Output the (x, y) coordinate of the center of the cell containing the given text.  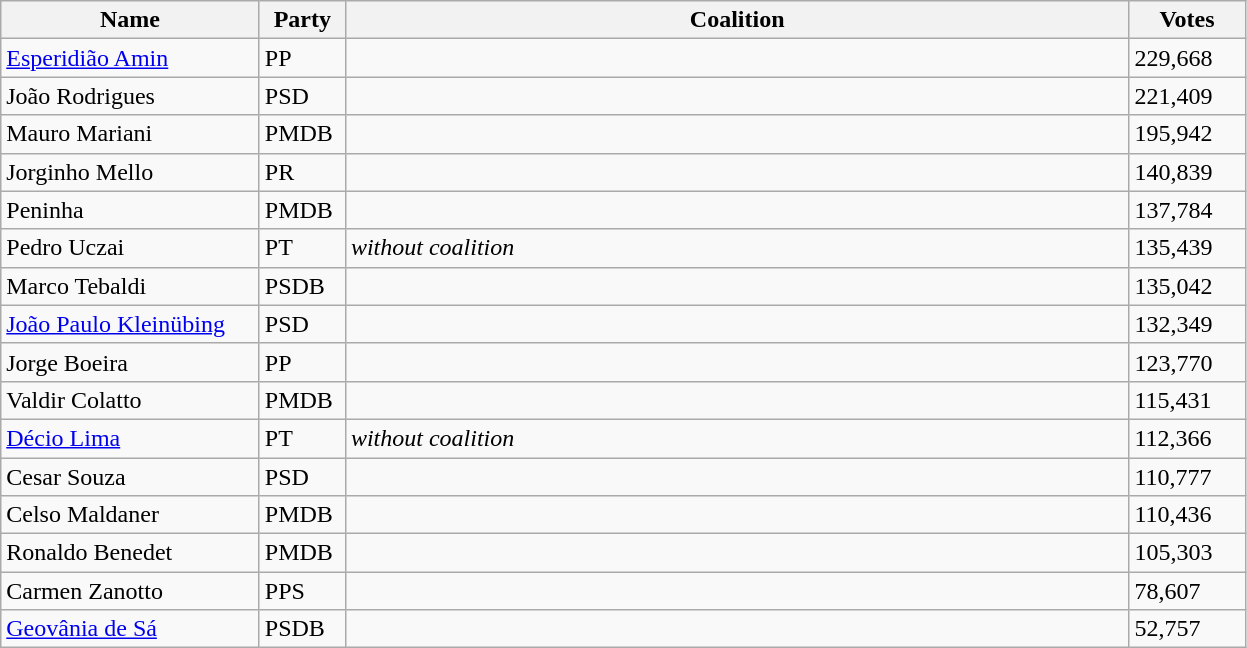
221,409 (1187, 96)
PR (302, 172)
Celso Maldaner (130, 515)
Name (130, 20)
Pedro Uczai (130, 248)
Votes (1187, 20)
Peninha (130, 210)
112,366 (1187, 438)
Geovânia de Sá (130, 629)
Jorginho Mello (130, 172)
115,431 (1187, 400)
135,042 (1187, 286)
123,770 (1187, 362)
PPS (302, 591)
Carmen Zanotto (130, 591)
Ronaldo Benedet (130, 553)
140,839 (1187, 172)
Décio Lima (130, 438)
Mauro Mariani (130, 134)
137,784 (1187, 210)
195,942 (1187, 134)
110,436 (1187, 515)
João Rodrigues (130, 96)
78,607 (1187, 591)
Jorge Boeira (130, 362)
105,303 (1187, 553)
Party (302, 20)
João Paulo Kleinübing (130, 324)
Cesar Souza (130, 477)
Coalition (737, 20)
Marco Tebaldi (130, 286)
Esperidião Amin (130, 58)
229,668 (1187, 58)
135,439 (1187, 248)
110,777 (1187, 477)
52,757 (1187, 629)
132,349 (1187, 324)
Valdir Colatto (130, 400)
